Extract the [x, y] coordinate from the center of the cell holding the provided text.  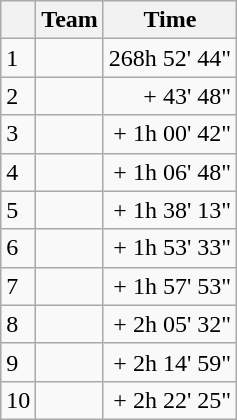
5 [18, 210]
+ 2h 05' 32" [170, 324]
7 [18, 286]
4 [18, 172]
+ 1h 00' 42" [170, 134]
2 [18, 96]
+ 2h 22' 25" [170, 400]
1 [18, 58]
Time [170, 20]
9 [18, 362]
10 [18, 400]
+ 1h 38' 13" [170, 210]
8 [18, 324]
Team [70, 20]
+ 2h 14' 59" [170, 362]
+ 1h 57' 53" [170, 286]
268h 52' 44" [170, 58]
+ 1h 06' 48" [170, 172]
+ 1h 53' 33" [170, 248]
+ 43' 48" [170, 96]
6 [18, 248]
3 [18, 134]
